Pinpoint the cell where the given text exists, returning its (X, Y) midpoint coordinate. 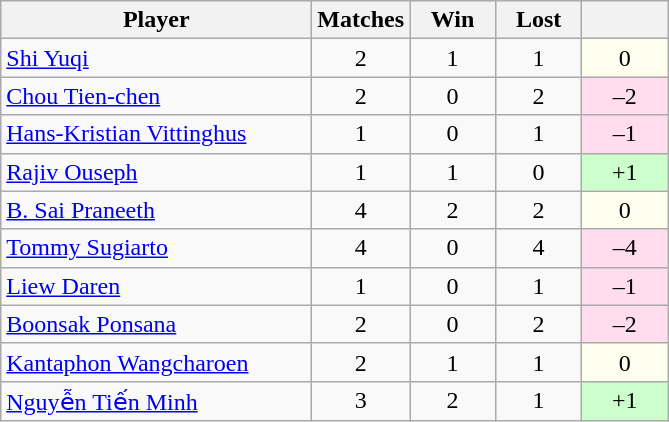
Liew Daren (156, 286)
–4 (625, 248)
Win (453, 20)
Tommy Sugiarto (156, 248)
Player (156, 20)
Boonsak Ponsana (156, 324)
Chou Tien-chen (156, 96)
3 (361, 401)
Lost (539, 20)
B. Sai Praneeth (156, 210)
Kantaphon Wangcharoen (156, 362)
Rajiv Ouseph (156, 172)
Matches (361, 20)
Shi Yuqi (156, 58)
Nguyễn Tiến Minh (156, 401)
Hans-Kristian Vittinghus (156, 134)
